Pinpoint the cell where the given text exists, returning its (X, Y) midpoint coordinate. 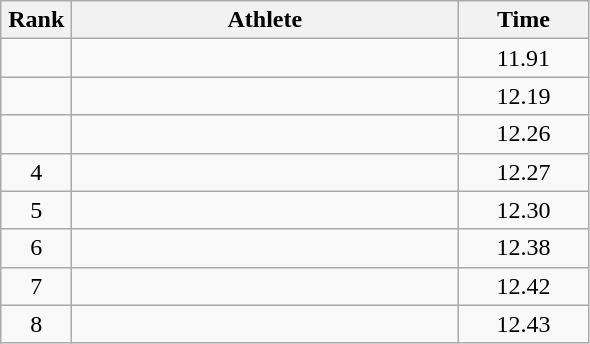
12.38 (524, 248)
12.30 (524, 210)
12.19 (524, 96)
7 (36, 286)
11.91 (524, 58)
12.26 (524, 134)
6 (36, 248)
5 (36, 210)
12.42 (524, 286)
4 (36, 172)
12.27 (524, 172)
Rank (36, 20)
12.43 (524, 324)
Time (524, 20)
8 (36, 324)
Athlete (265, 20)
